Find where the given text appears and provide that cell's center as [x, y] coordinate. 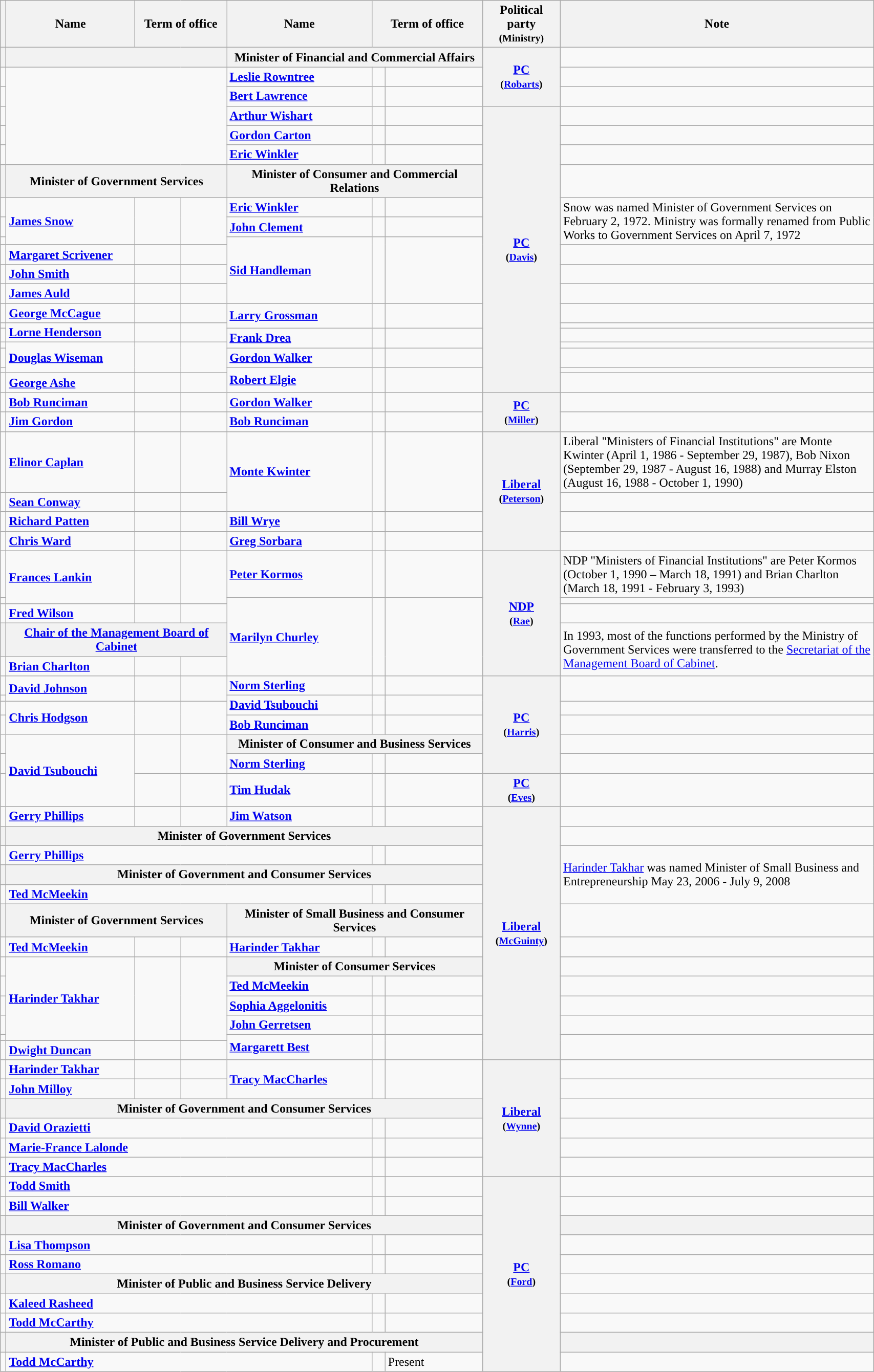
Bill Wrye [300, 521]
Bill Walker [189, 1206]
PC(Harris) [521, 725]
Harinder Takhar was named Minister of Small Business and Entrepreneurship May 23, 2006 - July 9, 2008 [717, 875]
David Johnson [71, 689]
Jim Gordon [71, 422]
James Snow [71, 221]
Liberal(Wynne) [521, 1118]
PC(Robarts) [521, 77]
Note [717, 24]
Todd Smith [189, 1186]
Sean Conway [71, 502]
PC(Miller) [521, 412]
Minister of Public and Business Service Delivery [244, 1283]
Minister of Consumer and Business Services [354, 744]
PC(Ford) [521, 1274]
Chris Ward [71, 541]
Chair of the Management Board of Cabinet [117, 640]
Tim Hudak [300, 790]
Frances Lankin [71, 577]
Minister of Financial and Commercial Affairs [354, 57]
Greg Sorbara [300, 541]
Jim Watson [300, 816]
Larry Grossman [300, 315]
Monte Kwinter [300, 472]
Gordon Carton [300, 135]
Sid Handleman [300, 270]
PC(Davis) [521, 249]
James Auld [71, 293]
Richard Patten [71, 521]
John Clement [300, 227]
Bert Lawrence [300, 96]
Liberal(Peterson) [521, 491]
Kaleed Rasheed [189, 1303]
John Smith [71, 274]
Ross Romano [189, 1264]
Lorne Henderson [71, 333]
Liberal(McGuinty) [521, 933]
Robert Elgie [300, 380]
Lisa Thompson [189, 1245]
Chris Hodgson [71, 717]
Margaret Scrivener [71, 254]
Present [434, 1362]
Sophia Aggelonitis [300, 1006]
George McCague [71, 313]
John Milloy [71, 1089]
Brian Charlton [71, 666]
Minister of Small Business and Consumer Services [354, 920]
Political party(Ministry) [521, 24]
Minister of Public and Business Service Delivery and Procurement [244, 1342]
Arthur Wishart [300, 116]
Margarett Best [300, 1047]
Dwight Duncan [71, 1050]
Marie-France Lalonde [189, 1147]
Peter Kormos [300, 574]
Minister of Consumer Services [354, 966]
Fred Wilson [71, 613]
NDP "Ministers of Financial Institutions" are Peter Kormos (October 1, 1990 – March 18, 1991) and Brian Charlton (March 18, 1991 - February 3, 1993) [717, 574]
Frank Drea [300, 338]
John Gerretsen [300, 1025]
Marilyn Churley [300, 637]
Minister of Consumer and Commercial Relations [354, 181]
Elinor Caplan [71, 462]
Leslie Rowntree [300, 77]
NDP(Rae) [521, 613]
David Orazietti [189, 1128]
George Ashe [71, 383]
PC(Eves) [521, 790]
Douglas Wiseman [71, 358]
